Output the (x, y) coordinate of the center of the cell containing the given text.  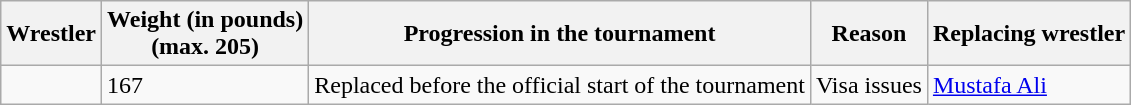
Weight (in pounds)(max. 205) (206, 34)
167 (206, 85)
Mustafa Ali (1028, 85)
Progression in the tournament (560, 34)
Replaced before the official start of the tournament (560, 85)
Wrestler (52, 34)
Replacing wrestler (1028, 34)
Visa issues (868, 85)
Reason (868, 34)
